Capture the cell that displays the provided text and extract its (X, Y) central coordinate. 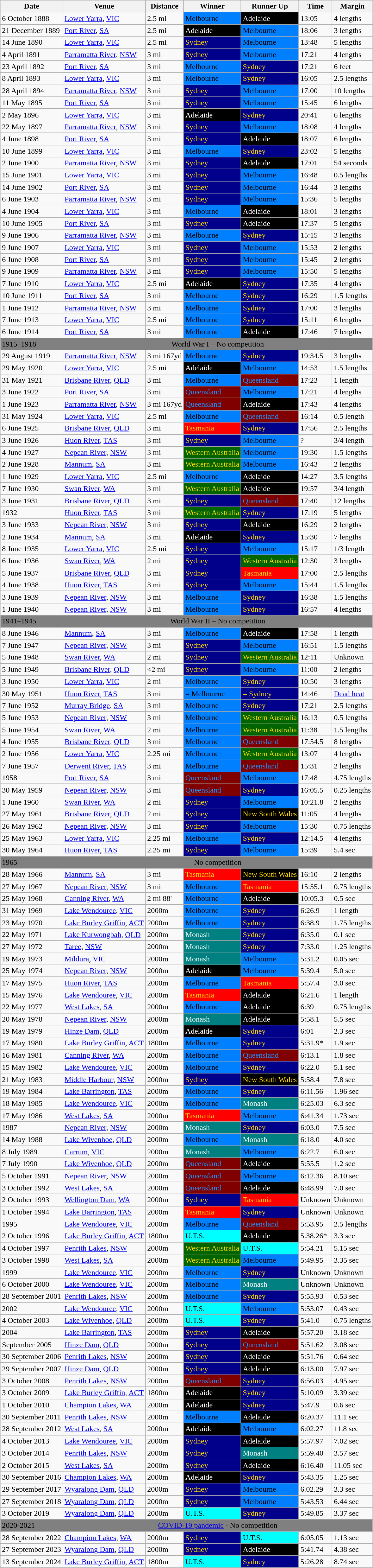
No competition (218, 862)
1999 (32, 1272)
5 June 1937 (32, 573)
0.43 sec (352, 1309)
5:41.0 (315, 1321)
7.02 sec (352, 1441)
16:05.5 (315, 790)
15:11 (315, 320)
15:39 (315, 850)
5.38.26* (315, 1236)
17:40 (315, 500)
4 October 1997 (32, 1248)
6:03.0 (315, 1128)
17:35 (315, 284)
5:31.2 (315, 959)
19:57 (315, 488)
6.3 sec (352, 1103)
14:27 (315, 476)
Middle Harbour, NSW (104, 1079)
15:36 (315, 199)
6.0 sec (352, 1152)
Venue (104, 6)
5:43.53 (315, 1501)
28 September 2022 (32, 1538)
11:00 (315, 669)
5 June 1948 (32, 657)
6:21.6 (315, 995)
3 October 2014 (32, 1453)
17:46 (315, 332)
13 September 2024 (32, 1562)
1941–1945 (32, 621)
16:43 (315, 464)
6:20.37 (315, 1417)
4 June 1898 (32, 139)
16 May 1981 (32, 1055)
5.5 sec (352, 1019)
3.37 sec (352, 1514)
6:02.27 (315, 1429)
6:26.9 (315, 910)
Carrum, VIC (104, 1152)
8 June 1946 (32, 633)
16:38 (315, 597)
5:53.07 (315, 1309)
Mildura, VIC (104, 959)
5 June 1953 (32, 717)
1/3 length (352, 549)
30 September 2006 (32, 1357)
14 June 1902 (32, 187)
3.18 sec (352, 1333)
1.75 lengths (352, 923)
Date (32, 6)
31 May 1924 (32, 416)
31 May 1921 (32, 380)
5:47.9 (315, 1405)
11:05 (315, 814)
1 June 1929 (32, 476)
5:58.4 (315, 1079)
6:16.40 (315, 1465)
1987 (32, 1128)
15:17 (315, 549)
0.05 sec (352, 959)
1995 (32, 1224)
23 April 1892 (32, 67)
6:41.34 (315, 1115)
22 May 1897 (32, 127)
25 May 1974 (32, 971)
18:01 (315, 211)
3 October 2009 (32, 1393)
30 September 2016 (32, 1477)
6:18.0 (315, 1140)
16:51 (315, 645)
5 October 1991 (32, 1176)
6:48.99 (315, 1188)
7.97 sec (352, 1369)
30 May 1964 (32, 850)
10:05.3 (315, 898)
9 June 1907 (32, 247)
8.74 sec (352, 1562)
6 feet (352, 67)
14 June 1890 (32, 42)
7 June 1930 (32, 488)
Dead heat (352, 693)
1 June 1960 (32, 802)
30 May 1959 (32, 790)
28 September 2001 (32, 1296)
13:05 (315, 18)
17:58 (315, 633)
10 June 1911 (32, 296)
8 April 1893 (32, 79)
Winner (212, 6)
0.53 sec (352, 1296)
7:33.0 (315, 947)
3 June 1933 (32, 525)
Distance (165, 6)
15:53 (315, 247)
1.25 sec (352, 1477)
6 October 1888 (32, 18)
5:55.93 (315, 1296)
9 June 1906 (32, 235)
3 June 1922 (32, 392)
17:37 (315, 223)
1 October 1994 (32, 1212)
5 June 1954 (32, 730)
29 May 1920 (32, 368)
6 June 1936 (32, 561)
16:57 (315, 609)
6:12.36 (315, 1176)
21 May 1983 (32, 1079)
3 October 1992 (32, 1188)
10:21.8 (315, 802)
7.0 sec (352, 1188)
17:19 (315, 513)
29 September 2007 (32, 1369)
28 April 1894 (32, 91)
5:31.9* (315, 1043)
5.15 sec (352, 1248)
6:13.00 (315, 1369)
19 May 1984 (32, 1091)
= Sydney (270, 693)
1.73 sec (352, 1115)
1958 (32, 778)
4 June 1955 (32, 742)
5:53.95 (315, 1224)
4.95 sec (352, 1381)
3.0 sec (352, 983)
4 June 1927 (32, 452)
18:08 (315, 127)
3 October 2008 (32, 1381)
Lake Kurwongbah, QLD (104, 935)
2.3 sec (352, 1031)
27 May 1967 (32, 886)
7 June 1910 (32, 284)
17:43 (315, 404)
15:15 (315, 235)
17 May 1986 (32, 1115)
6:11.56 (315, 1091)
4 April 1891 (32, 54)
15:31 (315, 766)
0.6 sec (352, 1405)
3 October 1998 (32, 1260)
1 June 1923 (32, 404)
6 June 1903 (32, 199)
18:07 (315, 139)
11.8 sec (352, 1429)
7.8 sec (352, 1079)
6.02.29 (315, 1489)
<2 mi (165, 669)
2 May 1896 (32, 115)
54 seconds (352, 163)
5:57.97 (315, 1441)
3 June 1931 (32, 500)
5:54.21 (315, 1248)
21 December 1889 (32, 30)
3 October 2019 (32, 1514)
Wellington Dam, WA (104, 1200)
1.13 sec (352, 1538)
17:56 (315, 428)
1.8 sec (352, 1055)
5:49.85 (315, 1514)
16:14 (315, 416)
0.5 length (352, 416)
6:01 (315, 1031)
8.10 sec (352, 1176)
16:10 (315, 874)
6 October 2000 (32, 1284)
12 lengths (352, 500)
2 June 1934 (32, 537)
19:34.5 (315, 356)
7.5 sec (352, 1128)
2 October 2015 (32, 1465)
28 May 1966 (32, 874)
7 June 1952 (32, 705)
5:49.95 (315, 1260)
16:48 (315, 175)
15 June 1901 (32, 175)
16:13 (315, 717)
2 October 1993 (32, 1200)
5:39.4 (315, 971)
8 July 1989 (32, 1152)
12:11 (315, 657)
14:46 (315, 693)
27 September 2018 (32, 1501)
17:54.5 (315, 742)
30 September 2011 (32, 1417)
27 May 1972 (32, 947)
22 May 1977 (32, 1007)
0.25 lengths (352, 790)
5:55.5 (315, 1164)
20:41 (315, 115)
5:10.09 (315, 1393)
13:48 (315, 42)
14:53 (315, 368)
5:58.1 (315, 1019)
17 May 1975 (32, 983)
4.0 sec (352, 1140)
3.5 lengths (352, 476)
1 June 1912 (32, 308)
17:01 (315, 163)
World War I – No competition (218, 344)
2 June 1928 (32, 464)
26 May 1962 (32, 826)
= Melbourne (212, 693)
5:51.76 (315, 1357)
11:38 (315, 730)
30 May 1951 (32, 693)
5:51.62 (315, 1345)
15 May 1976 (32, 995)
6:22.0 (315, 1067)
5:41.74 (315, 1550)
3 June 1926 (32, 440)
1 October 2010 (32, 1405)
12:30 (315, 561)
19 May 1973 (32, 959)
31 May 1969 (32, 910)
8 lengths (352, 742)
19 May 1979 (32, 1031)
4 June 1938 (32, 585)
2002 (32, 1309)
5:59.40 (315, 1453)
6:22.7 (315, 1152)
17:23 (315, 380)
2 October 1996 (32, 1236)
7 July 1990 (32, 1164)
3.35 sec (352, 1260)
6:35.0 (315, 935)
2004 (32, 1333)
12:14.5 (315, 838)
11.05 sec (352, 1465)
25 May 1963 (32, 838)
1.9 sec (352, 1043)
13:07 (315, 754)
19:30 (315, 452)
Time (315, 6)
27 May 1961 (32, 814)
1.2 sec (352, 1164)
11 May 1895 (32, 103)
? (315, 440)
5.1 sec (352, 1067)
5:57.4 (315, 983)
25 May 1968 (32, 898)
4 June 1904 (32, 211)
2020-2021 (32, 1526)
16:05 (315, 79)
6:56.03 (315, 1381)
4.75 lengths (352, 778)
9 June 1909 (32, 271)
15:44 (315, 585)
7 June 1913 (32, 320)
15:50 (315, 271)
5 June 1949 (32, 669)
6:25.03 (315, 1103)
29 September 2017 (32, 1489)
0.1 sec (352, 935)
Taree, NSW (104, 947)
4 October 2013 (32, 1441)
23:02 (315, 151)
16:44 (315, 187)
29 August 1919 (32, 356)
September 2005 (32, 1345)
3.57 sec (352, 1453)
20 May 1978 (32, 1019)
6:05.05 (315, 1538)
5:43.35 (315, 1477)
10 lengths (352, 91)
7 June 1957 (32, 766)
3 June 1939 (32, 597)
6.44 sec (352, 1501)
8 June 1935 (32, 549)
17 May 1980 (32, 1043)
1915–1918 (32, 344)
6:13.1 (315, 1055)
18 May 1985 (32, 1103)
Runner Up (270, 6)
6 June 1925 (32, 428)
7 June 1947 (32, 645)
15 May 1982 (32, 1067)
Margin (352, 6)
0.64 sec (352, 1357)
1 June 1940 (32, 609)
11.1 sec (352, 1417)
6 June 1914 (32, 332)
28 September 2012 (32, 1429)
10 June 1905 (32, 223)
2 mi 88' (165, 898)
3.08 sec (352, 1345)
2 June 1900 (32, 163)
5:57.20 (315, 1333)
4 October 2003 (32, 1321)
23 May 1970 (32, 923)
10 June 1899 (32, 151)
5.4 sec (352, 850)
Murray Bridge, SA (104, 705)
3.39 sec (352, 1393)
27 September 2023 (32, 1550)
18:06 (315, 30)
COVID-19 pandemic - No competition (218, 1526)
3 June 1950 (32, 681)
5.0 sec (352, 971)
1965 (32, 862)
4.38 sec (352, 1550)
0.5 sec (352, 898)
14 May 1988 (32, 1140)
1.96 sec (352, 1091)
Derwent River, TAS (104, 766)
5:26.28 (315, 1562)
10:50 (315, 681)
World War II – No competition (218, 621)
6:39 (315, 1007)
6:38.9 (315, 923)
1.25 lengths (352, 947)
22 May 1971 (32, 935)
15:55.1 (315, 886)
17:48 (315, 778)
6 June 1908 (32, 259)
1932 (32, 513)
2 June 1956 (32, 754)
